Return the (x, y) coordinate for the center point of the cell that contains the specified text.  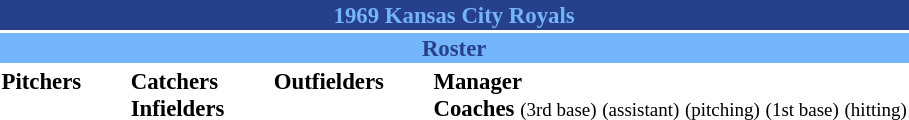
1969 Kansas City Royals (454, 15)
Roster (454, 48)
